Locate the cell with the specified text and output its [x, y] center coordinate. 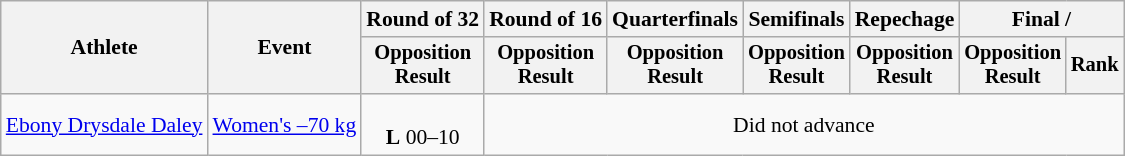
Quarterfinals [675, 19]
Round of 32 [422, 19]
Final / [1041, 19]
Repechage [905, 19]
Rank [1095, 66]
Ebony Drysdale Daley [104, 124]
Round of 16 [546, 19]
Event [284, 48]
L 00–10 [422, 124]
Athlete [104, 48]
Semifinals [796, 19]
Women's –70 kg [284, 124]
Did not advance [804, 124]
